Locate the cell with the specified text and output its (x, y) center coordinate. 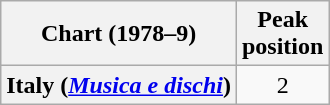
Italy (Musica e dischi) (119, 85)
Peakposition (282, 34)
2 (282, 85)
Chart (1978–9) (119, 34)
